From the cell containing the given text, extract its center point as [X, Y] coordinate. 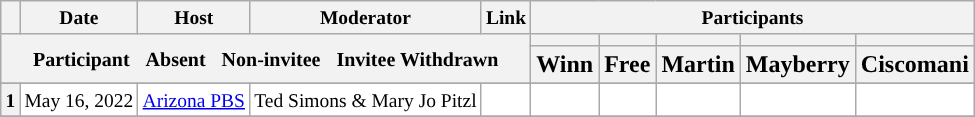
Participants [753, 18]
Winn [565, 64]
Martin [698, 64]
Free [628, 64]
May 16, 2022 [79, 100]
Date [79, 18]
Link [506, 18]
Moderator [366, 18]
1 [10, 100]
Ted Simons & Mary Jo Pitzl [366, 100]
Mayberry [798, 64]
Arizona PBS [194, 100]
Host [194, 18]
Participant Absent Non-invitee Invitee Withdrawn [266, 58]
Ciscomani [914, 64]
